Pinpoint the cell where the given text exists, returning its (X, Y) midpoint coordinate. 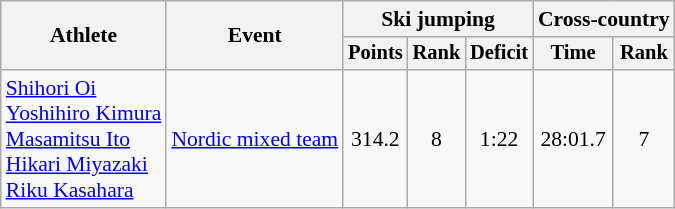
Points (375, 54)
Deficit (499, 54)
28:01.7 (573, 139)
Athlete (84, 36)
7 (644, 139)
1:22 (499, 139)
Shihori OiYoshihiro KimuraMasamitsu ItoHikari MiyazakiRiku Kasahara (84, 139)
Cross-country (604, 19)
Time (573, 54)
314.2 (375, 139)
Nordic mixed team (254, 139)
Ski jumping (438, 19)
8 (437, 139)
Event (254, 36)
